Output the (x, y) coordinate of the center of the cell containing the given text.  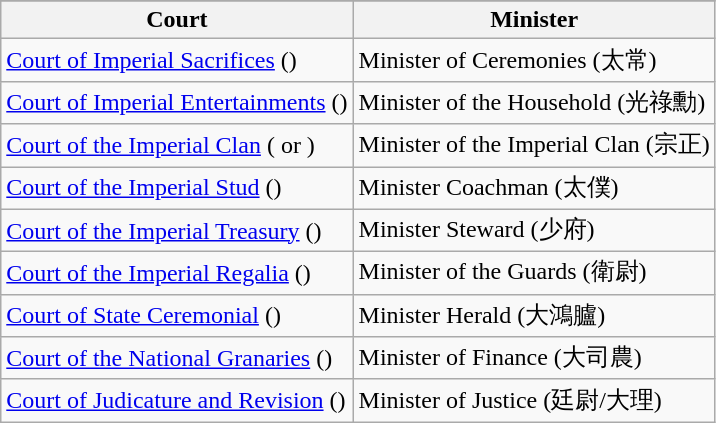
Court of the Imperial Clan ( or ) (177, 146)
Minister of Justice (廷尉/大理) (534, 400)
Minister of Finance (大司農) (534, 358)
Minister Herald (大鴻臚) (534, 316)
Court of the Imperial Treasury () (177, 230)
Court of State Ceremonial () (177, 316)
Minister of the Guards (衛尉) (534, 274)
Court of the National Granaries () (177, 358)
Minister Steward (少府) (534, 230)
Minister (534, 20)
Court (177, 20)
Court of Imperial Sacrifices () (177, 60)
Minister Coachman (太僕) (534, 188)
Minister of the Imperial Clan (宗正) (534, 146)
Minister of Ceremonies (太常) (534, 60)
Court of Imperial Entertainments () (177, 102)
Minister of the Household (光祿勳) (534, 102)
Court of the Imperial Stud () (177, 188)
Court of the Imperial Regalia () (177, 274)
Court of Judicature and Revision () (177, 400)
